From the cell containing the given text, extract its center point as [x, y] coordinate. 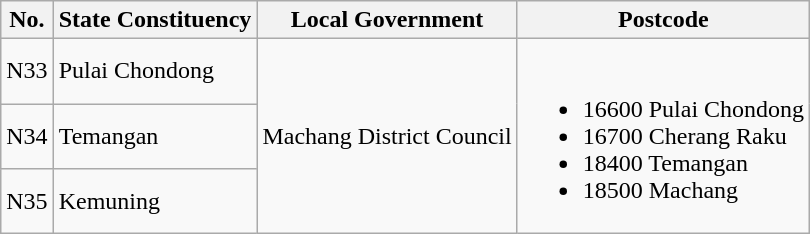
N33 [27, 72]
Machang District Council [387, 136]
Pulai Chondong [155, 72]
Temangan [155, 136]
No. [27, 20]
16600 Pulai Chondong16700 Cherang Raku18400 Temangan18500 Machang [663, 136]
State Constituency [155, 20]
Kemuning [155, 200]
Postcode [663, 20]
N35 [27, 200]
N34 [27, 136]
Local Government [387, 20]
